Return [X, Y] of the center of cell containing provided text 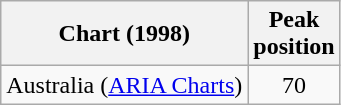
Peakposition [294, 34]
Chart (1998) [124, 34]
Australia (ARIA Charts) [124, 85]
70 [294, 85]
